Find where the given text appears and provide that cell's center as [x, y] coordinate. 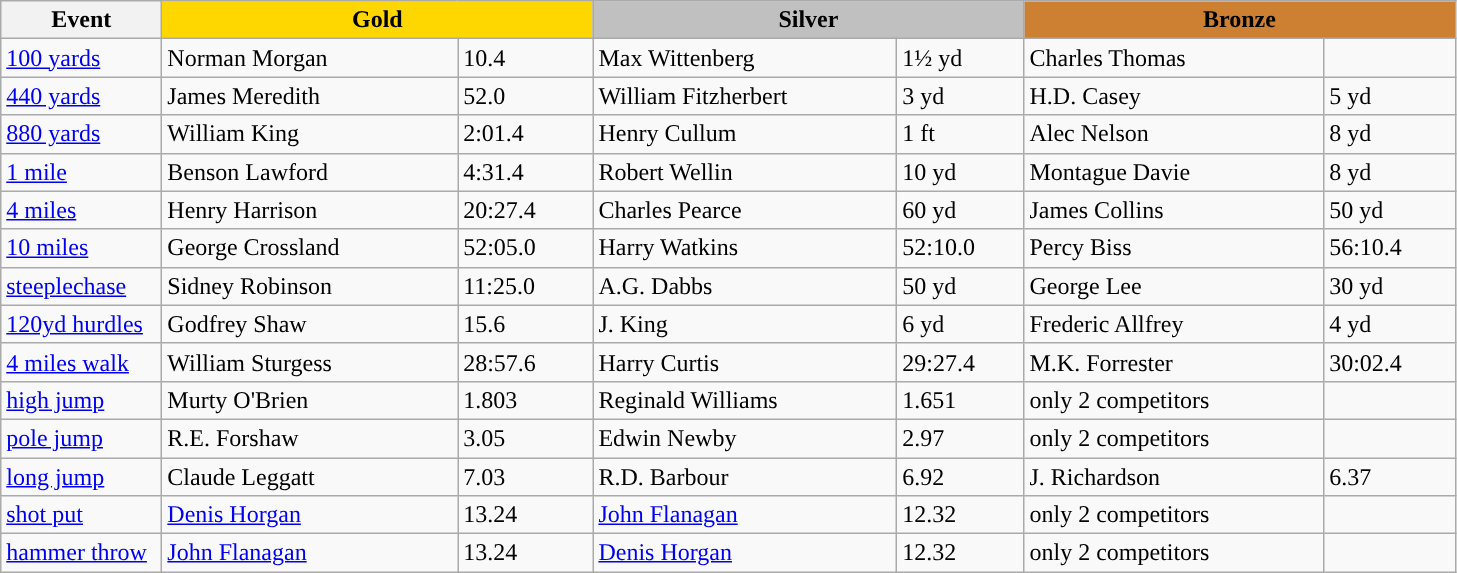
1.803 [526, 400]
J. King [745, 324]
Sidney Robinson [310, 286]
long jump [82, 477]
6.92 [960, 477]
Event [82, 20]
7.03 [526, 477]
100 yards [82, 58]
Max Wittenberg [745, 58]
shot put [82, 515]
Bronze [1240, 20]
H.D. Casey [1174, 96]
R.E. Forshaw [310, 438]
4 miles walk [82, 362]
Robert Wellin [745, 172]
R.D. Barbour [745, 477]
10 yd [960, 172]
4 miles [82, 210]
Henry Cullum [745, 134]
30 yd [1390, 286]
high jump [82, 400]
steeplechase [82, 286]
6.37 [1390, 477]
Godfrey Shaw [310, 324]
Edwin Newby [745, 438]
1½ yd [960, 58]
29:27.4 [960, 362]
George Lee [1174, 286]
Reginald Williams [745, 400]
James Meredith [310, 96]
2.97 [960, 438]
20:27.4 [526, 210]
Harry Curtis [745, 362]
William King [310, 134]
George Crossland [310, 248]
pole jump [82, 438]
440 yards [82, 96]
56:10.4 [1390, 248]
A.G. Dabbs [745, 286]
10.4 [526, 58]
6 yd [960, 324]
5 yd [1390, 96]
30:02.4 [1390, 362]
52:10.0 [960, 248]
Percy Biss [1174, 248]
3.05 [526, 438]
880 yards [82, 134]
2:01.4 [526, 134]
120yd hurdles [82, 324]
Harry Watkins [745, 248]
Alec Nelson [1174, 134]
Benson Lawford [310, 172]
Henry Harrison [310, 210]
1.651 [960, 400]
11:25.0 [526, 286]
Charles Pearce [745, 210]
52.0 [526, 96]
Norman Morgan [310, 58]
1 ft [960, 134]
William Fitzherbert [745, 96]
James Collins [1174, 210]
Murty O'Brien [310, 400]
J. Richardson [1174, 477]
M.K. Forrester [1174, 362]
hammer throw [82, 553]
10 miles [82, 248]
52:05.0 [526, 248]
Claude Leggatt [310, 477]
3 yd [960, 96]
4 yd [1390, 324]
Montague Davie [1174, 172]
William Sturgess [310, 362]
60 yd [960, 210]
Gold [378, 20]
15.6 [526, 324]
28:57.6 [526, 362]
Silver [808, 20]
Frederic Allfrey [1174, 324]
1 mile [82, 172]
4:31.4 [526, 172]
Charles Thomas [1174, 58]
